Identify which cell holds the provided text, then report its (X, Y) central coordinate. 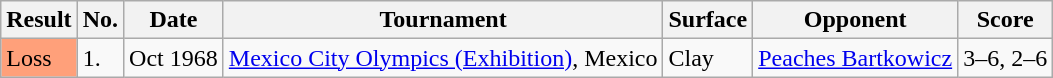
Opponent (856, 20)
Peaches Bartkowicz (856, 58)
Score (1006, 20)
Tournament (443, 20)
3–6, 2–6 (1006, 58)
No. (100, 20)
Surface (708, 20)
Mexico City Olympics (Exhibition), Mexico (443, 58)
Result (39, 20)
Oct 1968 (174, 58)
1. (100, 58)
Loss (39, 58)
Date (174, 20)
Clay (708, 58)
